Scan for the cell matching the given text and deliver its [x, y] coordinate at center. 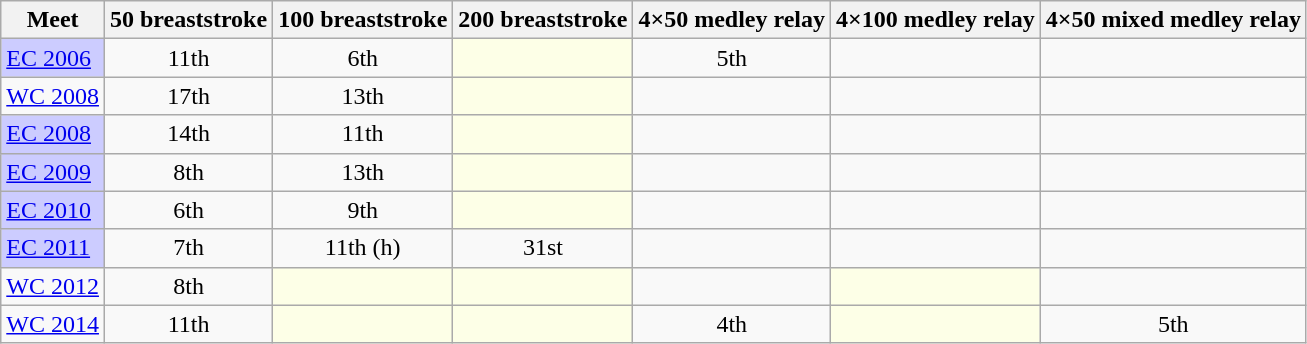
50 breaststroke [188, 20]
4×100 medley relay [936, 20]
WC 2008 [53, 96]
7th [188, 248]
Meet [53, 20]
EC 2008 [53, 134]
WC 2012 [53, 286]
EC 2006 [53, 58]
WC 2014 [53, 324]
4th [732, 324]
EC 2009 [53, 172]
4×50 mixed medley relay [1173, 20]
EC 2010 [53, 210]
9th [363, 210]
4×50 medley relay [732, 20]
200 breaststroke [543, 20]
14th [188, 134]
31st [543, 248]
11th (h) [363, 248]
EC 2011 [53, 248]
100 breaststroke [363, 20]
17th [188, 96]
